Locate the cell with the specified text and output its [X, Y] center coordinate. 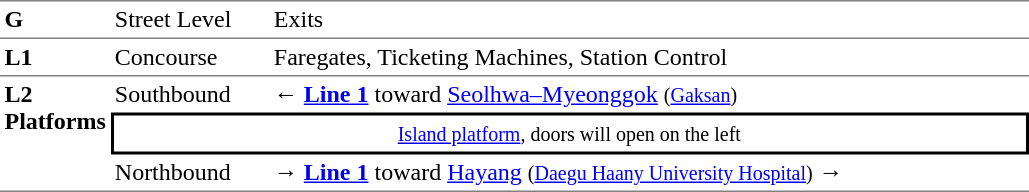
Northbound [190, 173]
L1 [55, 57]
Concourse [190, 57]
L2Platforms [55, 134]
Street Level [190, 20]
Exits [648, 20]
Island platform, doors will open on the left [569, 133]
→ Line 1 toward Hayang (Daegu Haany University Hospital) → [648, 173]
← Line 1 toward Seolhwa–Myeonggok (Gaksan) [648, 94]
Southbound [190, 94]
G [55, 20]
Faregates, Ticketing Machines, Station Control [648, 57]
